Return (x, y) of the center of cell containing provided text 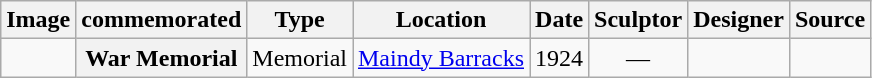
Image (38, 20)
Maindy Barracks (440, 58)
Memorial (300, 58)
commemorated (162, 20)
Location (440, 20)
Type (300, 20)
Sculptor (638, 20)
— (638, 58)
Date (560, 20)
Source (830, 20)
1924 (560, 58)
War Memorial (162, 58)
Designer (739, 20)
